Scan for the cell matching the given text and deliver its (X, Y) coordinate at center. 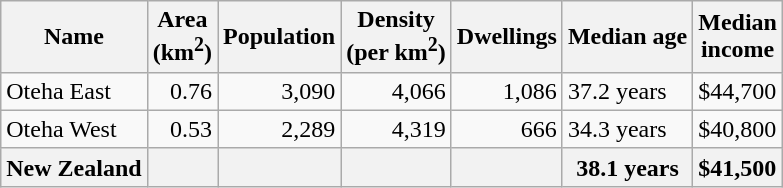
Medianincome (738, 37)
Population (280, 37)
Name (74, 37)
666 (506, 129)
2,289 (280, 129)
Median age (627, 37)
1,086 (506, 91)
Area(km2) (182, 37)
$41,500 (738, 167)
$44,700 (738, 91)
0.53 (182, 129)
Oteha East (74, 91)
4,066 (396, 91)
38.1 years (627, 167)
New Zealand (74, 167)
Density(per km2) (396, 37)
4,319 (396, 129)
0.76 (182, 91)
Dwellings (506, 37)
37.2 years (627, 91)
34.3 years (627, 129)
Oteha West (74, 129)
3,090 (280, 91)
$40,800 (738, 129)
